For the text-containing cell, return its midpoint in [X, Y] coordinate format. 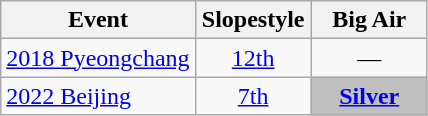
Big Air [369, 20]
Event [98, 20]
— [369, 58]
2018 Pyeongchang [98, 58]
Slopestyle [253, 20]
2022 Beijing [98, 96]
Silver [369, 96]
12th [253, 58]
7th [253, 96]
